Scan for the cell matching the given text and deliver its (x, y) coordinate at center. 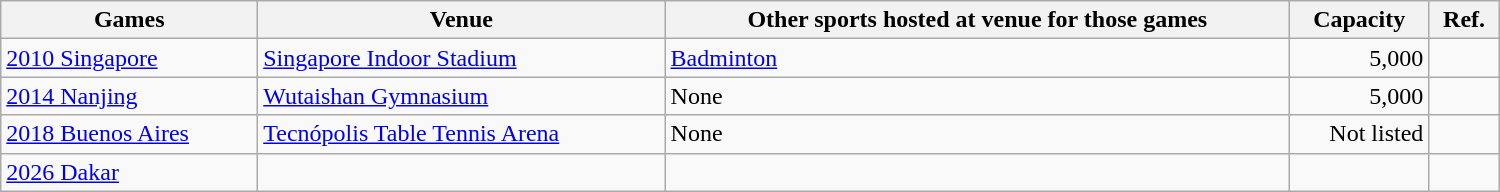
Games (130, 20)
Venue (462, 20)
Badminton (977, 58)
Wutaishan Gymnasium (462, 96)
2010 Singapore (130, 58)
2018 Buenos Aires (130, 134)
Ref. (1464, 20)
Singapore Indoor Stadium (462, 58)
Capacity (1360, 20)
Other sports hosted at venue for those games (977, 20)
Tecnópolis Table Tennis Arena (462, 134)
2026 Dakar (130, 172)
Not listed (1360, 134)
2014 Nanjing (130, 96)
